Return the [X, Y] coordinate for the center point of the cell that contains the specified text.  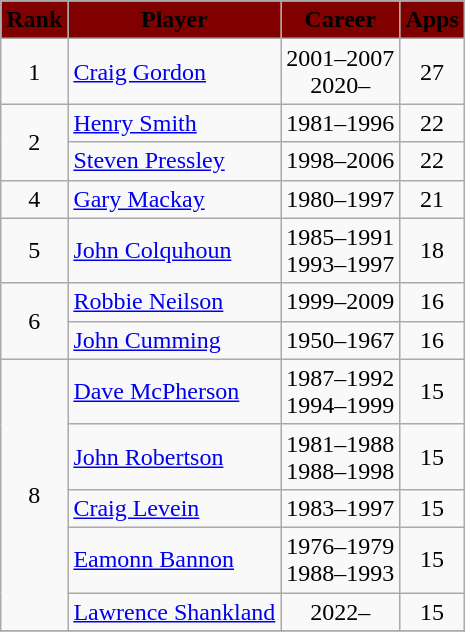
1950–1967 [340, 340]
Robbie Neilson [174, 302]
Career [340, 20]
1976–19791988–1993 [340, 560]
John Colquhoun [174, 250]
2001–20072020– [340, 72]
Apps [432, 20]
Eamonn Bannon [174, 560]
1981–1996 [340, 123]
Steven Pressley [174, 161]
1983–1997 [340, 508]
John Cumming [174, 340]
18 [432, 250]
Dave McPherson [174, 392]
Craig Levein [174, 508]
Gary Mackay [174, 199]
1998–2006 [340, 161]
Player [174, 20]
1985–19911993–1997 [340, 250]
Lawrence Shankland [174, 611]
1999–2009 [340, 302]
21 [432, 199]
John Robertson [174, 456]
Craig Gordon [174, 72]
2022– [340, 611]
1987–19921994–1999 [340, 392]
1981–19881988–1998 [340, 456]
Rank [34, 20]
4 [34, 199]
27 [432, 72]
Henry Smith [174, 123]
1 [34, 72]
2 [34, 142]
8 [34, 494]
5 [34, 250]
1980–1997 [340, 199]
6 [34, 321]
